Return (X, Y) of the center of cell containing provided text 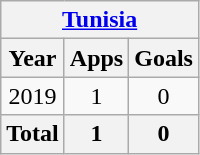
2019 (33, 96)
Goals (164, 58)
Tunisia (100, 20)
Year (33, 58)
Total (33, 134)
Apps (96, 58)
